Extract the [x, y] coordinate from the center of the cell holding the provided text.  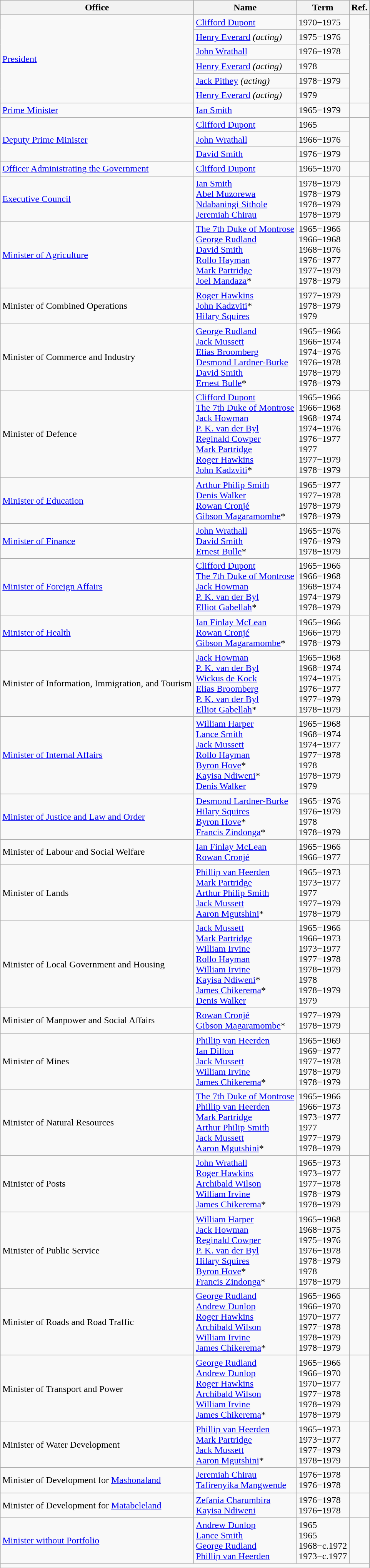
Minister of Combined Operations [97, 306]
Minister of Development for Matabeleland [97, 1505]
Minister of Posts [97, 1184]
Minister without Portfolio [97, 1540]
1979 [323, 95]
Minister of Information, Immigration, and Tourism [97, 684]
Phillip van HeerdenIan DillonJack MussettWilliam IrvineJames Chikerema* [245, 1061]
Minister of Manpower and Social Affairs [97, 1020]
Minister of Lands [97, 892]
Prime Minister [97, 110]
1977−19791978−19791979 [323, 306]
1975−1976 [323, 37]
Phillip van HeerdenMark PartridgeJack MussettAaron Mgutshini* [245, 1445]
Minister of Finance [97, 541]
Ian Finlay McLeanRowan CronjéGibson Magaramombe* [245, 633]
Minister of Justice and Law and Order [97, 817]
Minister of Agriculture [97, 255]
Jeremiah ChirauTafirenyika Mangwende [245, 1480]
1965−19731973−19771977−19781978−19791978−1979 [323, 1184]
Minister of Commerce and Industry [97, 357]
1965−19661966−19741974−19761976−19781978−19791978−1979 [323, 357]
Deputy Prime Minister [97, 139]
1970−1975 [323, 22]
1965−19731973−19771977−19791978−1979 [323, 1445]
Minister of Education [97, 501]
Clifford DupontThe 7th Duke of MontroseJack HowmanP. K. van der BylReginald CowperMark PartridgeRoger HawkinsJohn Kadzviti* [245, 434]
1978−19791978−19791978−19791978−1979 [323, 199]
David Smith [245, 154]
1965−19661966−19681968−19741974−19791978−1979 [323, 587]
1965−1979 [323, 110]
Jack MussettMark PartridgeWilliam IrvineRollo HaymanWilliam IrvineKayisa Ndiweni*James Chikerema*Denis Walker [245, 964]
1965−19691969−19771977−19781978−19791978−1979 [323, 1061]
John WrathallRoger HawkinsArchibald WilsonWilliam IrvineJames Chikerema* [245, 1184]
1965−19731973−197719771977−19791978−1979 [323, 892]
Name [245, 8]
The 7th Duke of MontroseGeorge RudlandDavid SmithRollo HaymanMark PartridgeJoel Mandaza* [245, 255]
Rowan CronjéGibson Magaramombe* [245, 1020]
Ian SmithAbel MuzorewaNdabaningi SitholeJeremiah Chirau [245, 199]
Ian Smith [245, 110]
1966−1976 [323, 139]
Clifford DupontThe 7th Duke of MontroseJack HowmanP. K. van der BylElliot Gabellah* [245, 587]
Minister of Public Service [97, 1250]
Minister of Transport and Power [97, 1389]
Jack HowmanP. K. van der BylWickus de KockElias BroombergP. K. van der BylElliot Gabellah* [245, 684]
Minister of Development for Mashonaland [97, 1480]
Office [97, 8]
Roger HawkinsJohn Kadzviti*Hilary Squires [245, 306]
Minister of Labour and Social Welfare [97, 852]
1965−19681968−19741974−19771977−197819781978−19791979 [323, 755]
1965−1970 [323, 168]
Minister of Defence [97, 434]
1965−19661966−19731973−197719771977−19791978−1979 [323, 1123]
Officer Administrating the Government [97, 168]
Ref. [359, 8]
Andrew DunlopLance SmithGeorge RudlandPhillip van Heerden [245, 1540]
1978 [323, 66]
President [97, 59]
1965 [323, 125]
Ian Finlay McLeanRowan Cronjé [245, 852]
The 7th Duke of MontrosePhillip van HeerdenMark PartridgeArthur Philip SmithJack MussettAaron Mgutshini* [245, 1123]
Minister of Foreign Affairs [97, 587]
1965−19681968−19741974−19751976−19771977−19791978−1979 [323, 684]
Phillip van HeerdenMark PartridgeArthur Philip SmithJack MussettAaron Mgutshini* [245, 892]
Zefania CharumbiraKayisa Ndiweni [245, 1505]
Minister of Natural Resources [97, 1123]
William HarperJack HowmanReginald CowperP. K. van der BylHilary SquiresByron Hove*Francis Zindonga* [245, 1250]
1965−19661966−19731973−19771977−19781978−197919781978−19791979 [323, 964]
1965−19771977−19781978−19791978−1979 [323, 501]
1977−19791978−1979 [323, 1020]
Term [323, 8]
Minister of Mines [97, 1061]
1965−19661966−19681968−19741974−19761976−197719771977−19791978−1979 [323, 434]
Desmond Lardner-BurkeHilary SquiresByron Hove*Francis Zindonga* [245, 817]
Minister of Health [97, 633]
1965−19681968−19751975−19761976−19781978−197919781978−1979 [323, 1250]
Executive Council [97, 199]
Jack Pithey (acting) [245, 81]
Minister of Internal Affairs [97, 755]
George RudlandJack MussettElias BroombergDesmond Lardner-BurkeDavid SmithErnest Bulle* [245, 357]
Minister of Local Government and Housing [97, 964]
196519651968−c.19721973−c.1977 [323, 1540]
1978−1979 [323, 81]
1965−19661966−1977 [323, 852]
1965−19761976−197919781978−1979 [323, 817]
1965−19661966−19681968−19761976−19771977−19791978−1979 [323, 255]
1965−19661966−19791978−1979 [323, 633]
John WrathallDavid SmithErnest Bulle* [245, 541]
Minister of Roads and Road Traffic [97, 1322]
1976−1978 [323, 52]
Arthur Philip SmithDenis WalkerRowan CronjéGibson Magaramombe* [245, 501]
William HarperLance SmithJack MussettRollo HaymanByron Hove*Kayisa Ndiweni*Denis Walker [245, 755]
Minister of Water Development [97, 1445]
1965−19761976−19791978−1979 [323, 541]
1976−1979 [323, 154]
